Extract the (X, Y) coordinate from the center of the cell holding the provided text.  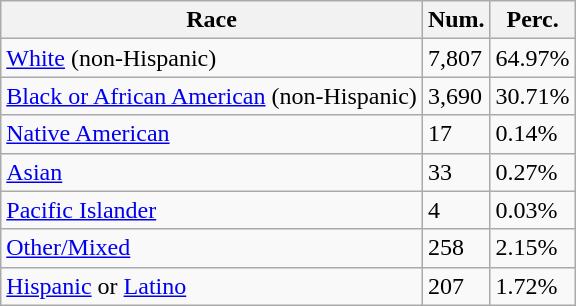
0.27% (532, 172)
3,690 (456, 96)
64.97% (532, 58)
7,807 (456, 58)
Asian (212, 172)
Hispanic or Latino (212, 286)
2.15% (532, 248)
Num. (456, 20)
1.72% (532, 286)
Native American (212, 134)
30.71% (532, 96)
Race (212, 20)
Black or African American (non-Hispanic) (212, 96)
207 (456, 286)
258 (456, 248)
33 (456, 172)
0.14% (532, 134)
0.03% (532, 210)
Other/Mixed (212, 248)
17 (456, 134)
White (non-Hispanic) (212, 58)
4 (456, 210)
Pacific Islander (212, 210)
Perc. (532, 20)
